Output the [X, Y] coordinate of the center of the cell containing the given text.  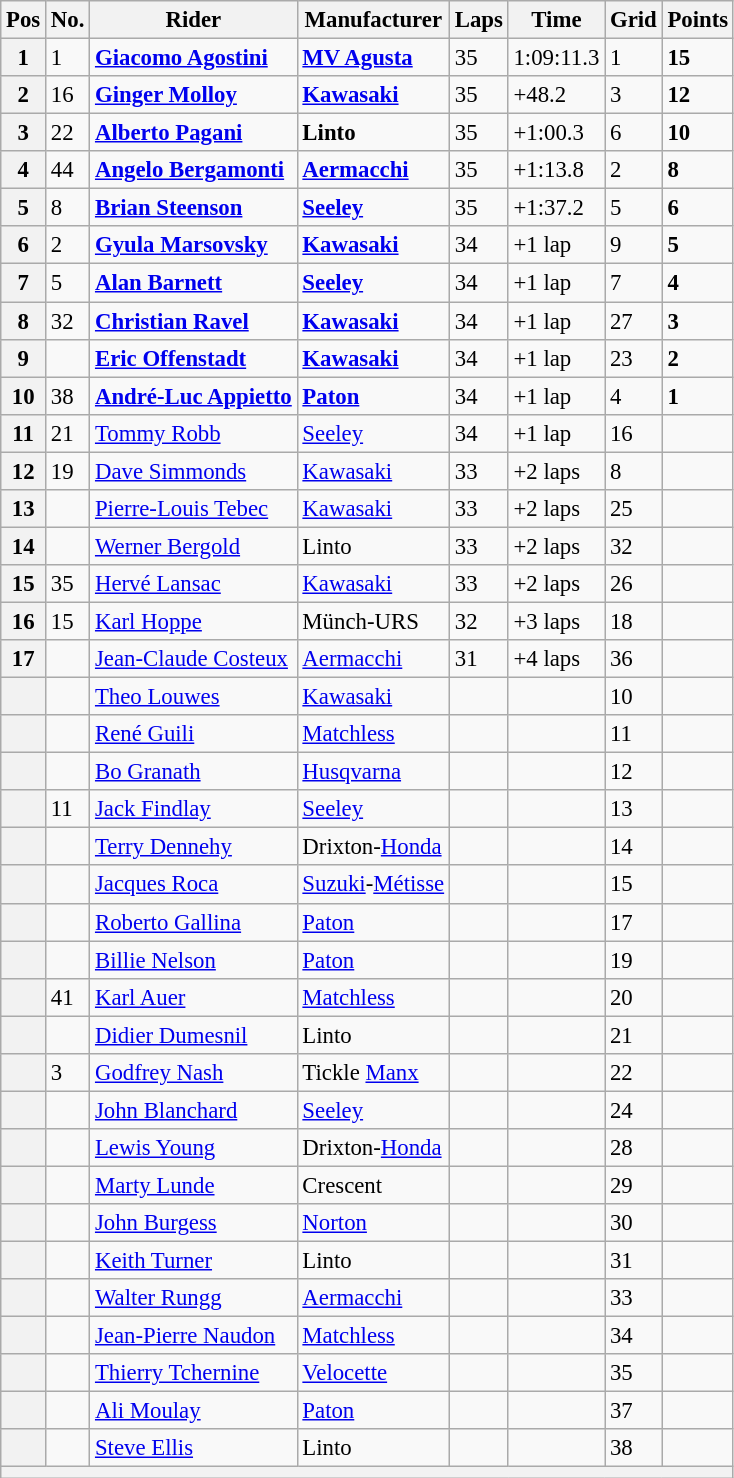
Didier Dumesnil [194, 1035]
Hervé Lansac [194, 584]
Steve Ellis [194, 1449]
Velocette [373, 1373]
18 [634, 621]
Pos [24, 20]
+48.2 [556, 95]
24 [634, 1110]
25 [634, 509]
Tickle Manx [373, 1073]
Brian Steenson [194, 208]
Dave Simmonds [194, 471]
Theo Louwes [194, 697]
+1:37.2 [556, 208]
Terry Dennehy [194, 847]
Time [556, 20]
+4 laps [556, 659]
37 [634, 1411]
Jean-Claude Costeux [194, 659]
No. [68, 20]
Ginger Molloy [194, 95]
Crescent [373, 1185]
Eric Offenstadt [194, 358]
Angelo Bergamonti [194, 170]
Jack Findlay [194, 809]
Husqvarna [373, 772]
Pierre-Louis Tebec [194, 509]
Tommy Robb [194, 433]
Giacomo Agostini [194, 58]
30 [634, 1223]
Godfrey Nash [194, 1073]
Billie Nelson [194, 960]
Alberto Pagani [194, 133]
+3 laps [556, 621]
1:09:11.3 [556, 58]
+1:00.3 [556, 133]
Norton [373, 1223]
20 [634, 997]
23 [634, 358]
Marty Lunde [194, 1185]
John Blanchard [194, 1110]
Gyula Marsovsky [194, 245]
Alan Barnett [194, 283]
Lewis Young [194, 1148]
Christian Ravel [194, 321]
Jacques Roca [194, 885]
26 [634, 584]
Bo Granath [194, 772]
Suzuki-Métisse [373, 885]
Karl Hoppe [194, 621]
André-Luc Appietto [194, 396]
Points [698, 20]
36 [634, 659]
Rider [194, 20]
Thierry Tchernine [194, 1373]
Münch-URS [373, 621]
Grid [634, 20]
René Guili [194, 734]
Roberto Gallina [194, 922]
28 [634, 1148]
Manufacturer [373, 20]
41 [68, 997]
44 [68, 170]
Walter Rungg [194, 1298]
29 [634, 1185]
Jean-Pierre Naudon [194, 1336]
Karl Auer [194, 997]
MV Agusta [373, 58]
+1:13.8 [556, 170]
Werner Bergold [194, 546]
Keith Turner [194, 1261]
Ali Moulay [194, 1411]
Laps [478, 20]
John Burgess [194, 1223]
27 [634, 321]
